Return the [X, Y] coordinate for the center point of the cell that contains the specified text.  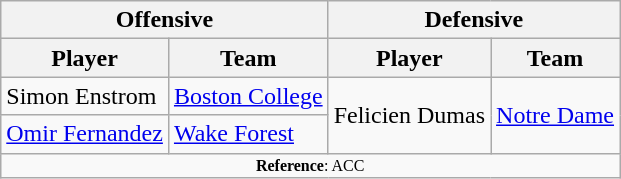
Felicien Dumas [409, 115]
Offensive [164, 20]
Reference: ACC [310, 165]
Defensive [474, 20]
Omir Fernandez [85, 134]
Boston College [248, 96]
Notre Dame [556, 115]
Simon Enstrom [85, 96]
Wake Forest [248, 134]
